Identify which cell holds the provided text, then report its [x, y] central coordinate. 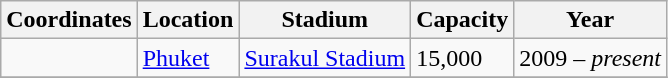
Year [590, 20]
Coordinates [69, 20]
2009 – present [590, 58]
Surakul Stadium [325, 58]
Stadium [325, 20]
Capacity [462, 20]
Phuket [188, 58]
15,000 [462, 58]
Location [188, 20]
